Provide the (X, Y) coordinate of the cell's center where the given text is located.  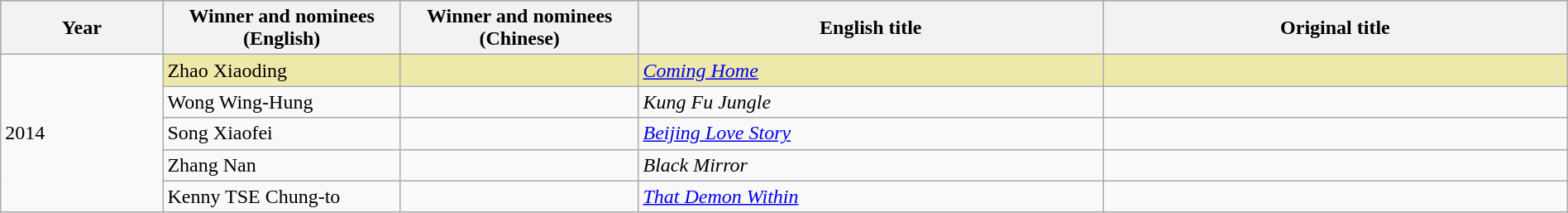
Year (82, 28)
Winner and nominees(Chinese) (519, 28)
Kung Fu Jungle (871, 102)
Kenny TSE Chung-to (282, 196)
English title (871, 28)
Original title (1336, 28)
Beijing Love Story (871, 133)
Black Mirror (871, 165)
2014 (82, 133)
Coming Home (871, 70)
Song Xiaofei (282, 133)
Zhang Nan (282, 165)
Winner and nominees(English) (282, 28)
That Demon Within (871, 196)
Wong Wing-Hung (282, 102)
Zhao Xiaoding (282, 70)
